Scan for the cell matching the given text and deliver its (X, Y) coordinate at center. 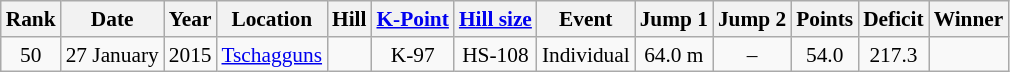
Date (112, 19)
Year (190, 19)
Points (824, 19)
K-Point (412, 19)
Event (586, 19)
Hill (349, 19)
Location (272, 19)
Winner (969, 19)
Hill size (496, 19)
Rank (31, 19)
Jump 1 (674, 19)
Deficit (893, 19)
Jump 2 (752, 19)
